Find where the given text appears and provide that cell's center as (X, Y) coordinate. 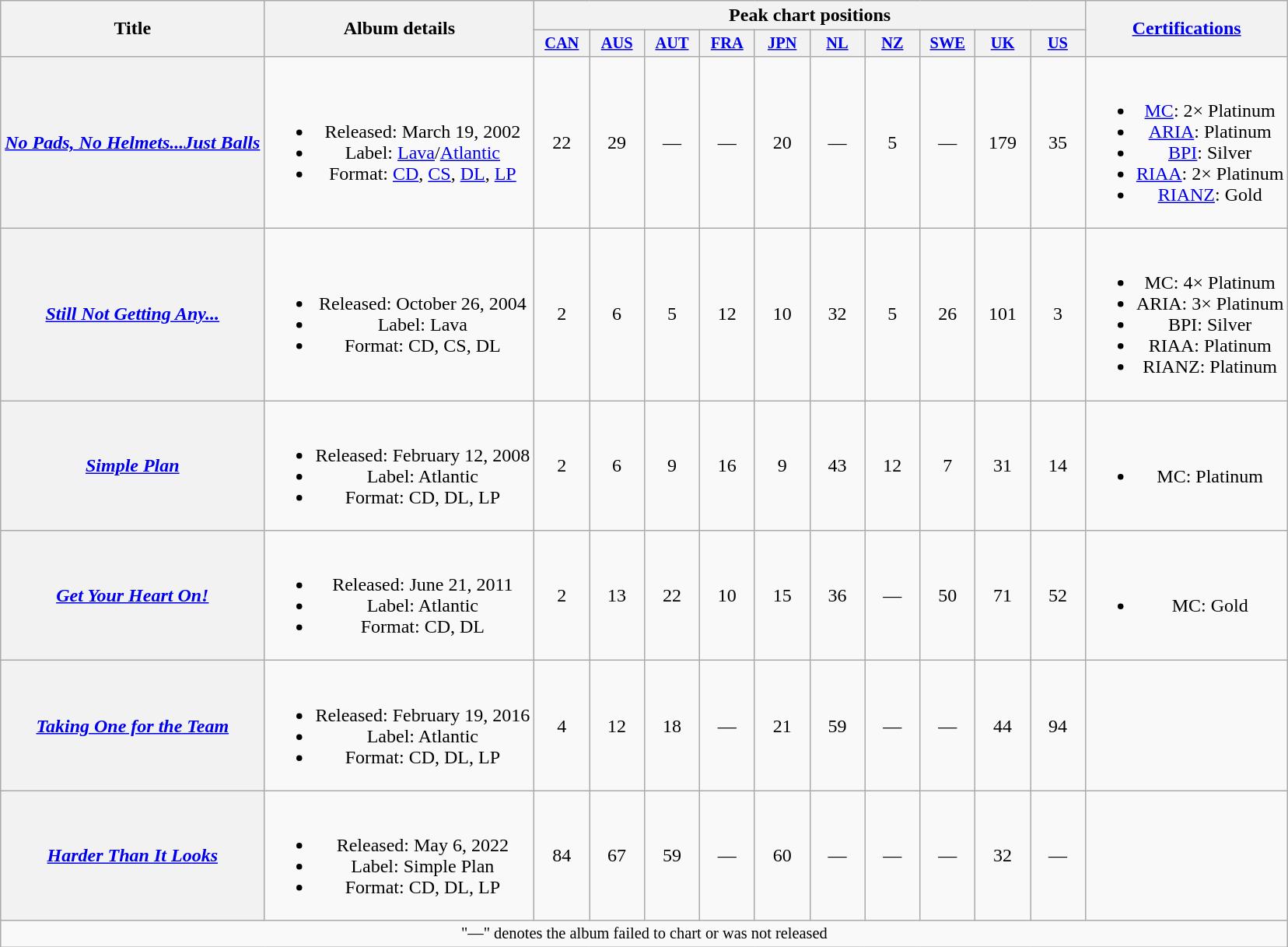
29 (618, 142)
101 (1003, 314)
Released: February 12, 2008Label: AtlanticFormat: CD, DL, LP (400, 465)
No Pads, No Helmets...Just Balls (132, 142)
Still Not Getting Any... (132, 314)
Released: February 19, 2016Label: AtlanticFormat: CD, DL, LP (400, 725)
CAN (562, 44)
7 (947, 465)
NZ (893, 44)
Harder Than It Looks (132, 856)
AUS (618, 44)
50 (947, 596)
Released: October 26, 2004Label: LavaFormat: CD, CS, DL (400, 314)
84 (562, 856)
AUT (672, 44)
44 (1003, 725)
Certifications (1187, 29)
16 (726, 465)
13 (618, 596)
36 (837, 596)
Taking One for the Team (132, 725)
71 (1003, 596)
Released: May 6, 2022Label: Simple PlanFormat: CD, DL, LP (400, 856)
JPN (782, 44)
94 (1058, 725)
MC: 4× PlatinumARIA: 3× PlatinumBPI: SilverRIAA: PlatinumRIANZ: Platinum (1187, 314)
179 (1003, 142)
18 (672, 725)
60 (782, 856)
31 (1003, 465)
Released: March 19, 2002Label: Lava/AtlanticFormat: CD, CS, DL, LP (400, 142)
"—" denotes the album failed to chart or was not released (644, 934)
US (1058, 44)
15 (782, 596)
MC: Gold (1187, 596)
Get Your Heart On! (132, 596)
Simple Plan (132, 465)
43 (837, 465)
MC: Platinum (1187, 465)
52 (1058, 596)
NL (837, 44)
UK (1003, 44)
20 (782, 142)
3 (1058, 314)
Peak chart positions (810, 16)
Album details (400, 29)
Released: June 21, 2011Label: AtlanticFormat: CD, DL (400, 596)
67 (618, 856)
26 (947, 314)
21 (782, 725)
4 (562, 725)
SWE (947, 44)
Title (132, 29)
14 (1058, 465)
MC: 2× PlatinumARIA: PlatinumBPI: SilverRIAA: 2× PlatinumRIANZ: Gold (1187, 142)
FRA (726, 44)
35 (1058, 142)
